Return the (x, y) coordinate for the center point of the cell that contains the specified text.  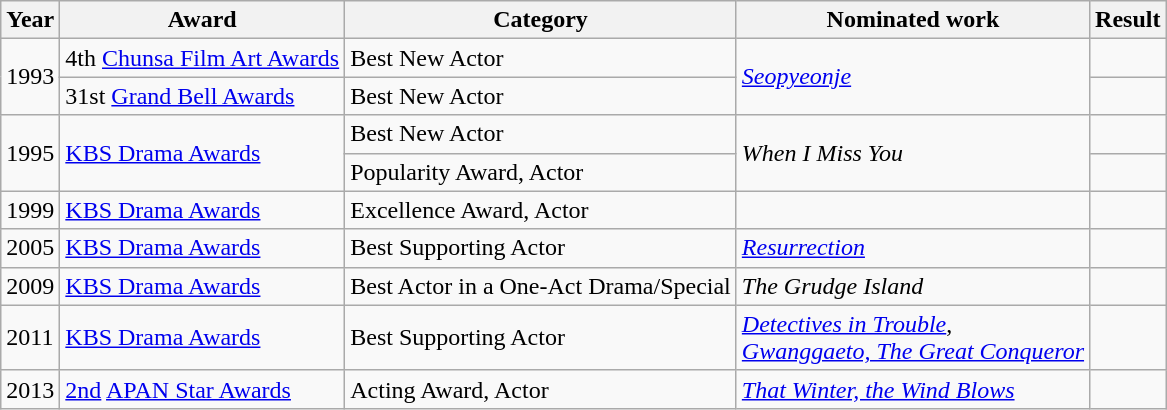
2009 (30, 286)
When I Miss You (912, 153)
2013 (30, 389)
That Winter, the Wind Blows (912, 389)
Year (30, 20)
1993 (30, 77)
2011 (30, 338)
1999 (30, 210)
Award (202, 20)
Detectives in Trouble, Gwanggaeto, The Great Conqueror (912, 338)
1995 (30, 153)
Acting Award, Actor (541, 389)
Result (1128, 20)
The Grudge Island (912, 286)
Nominated work (912, 20)
Seopyeonje (912, 77)
31st Grand Bell Awards (202, 96)
4th Chunsa Film Art Awards (202, 58)
Category (541, 20)
Excellence Award, Actor (541, 210)
2005 (30, 248)
Resurrection (912, 248)
Popularity Award, Actor (541, 172)
2nd APAN Star Awards (202, 389)
Best Actor in a One-Act Drama/Special (541, 286)
